For the text-containing cell, return its midpoint in [X, Y] coordinate format. 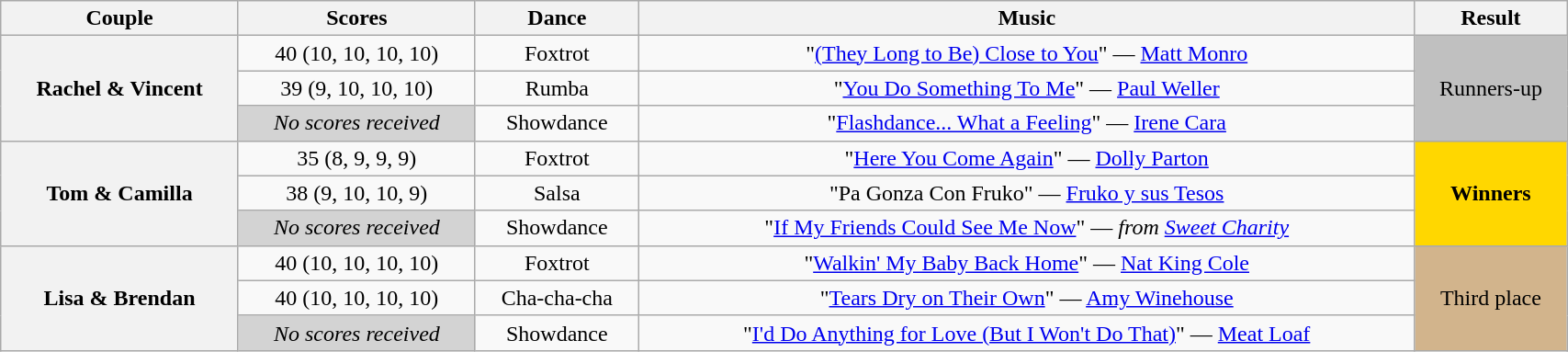
Couple [119, 18]
"(They Long to Be) Close to You" — Matt Monro [1027, 53]
"If My Friends Could See Me Now" — from Sweet Charity [1027, 228]
Result [1490, 18]
"Flashdance... What a Feeling" — Irene Cara [1027, 123]
39 (9, 10, 10, 10) [356, 88]
Salsa [557, 193]
Rachel & Vincent [119, 88]
Rumba [557, 88]
"Walkin' My Baby Back Home" — Nat King Cole [1027, 263]
"Pa Gonza Con Fruko" — Fruko y sus Tesos [1027, 193]
Lisa & Brendan [119, 298]
Winners [1490, 193]
"Tears Dry on Their Own" — Amy Winehouse [1027, 298]
"Here You Come Again" — Dolly Parton [1027, 158]
"You Do Something To Me" — Paul Weller [1027, 88]
35 (8, 9, 9, 9) [356, 158]
Cha-cha-cha [557, 298]
Music [1027, 18]
Tom & Camilla [119, 193]
38 (9, 10, 10, 9) [356, 193]
Runners-up [1490, 88]
Dance [557, 18]
"I'd Do Anything for Love (But I Won't Do That)" — Meat Loaf [1027, 333]
Scores [356, 18]
Third place [1490, 298]
